Return [x, y] of the center of cell containing provided text 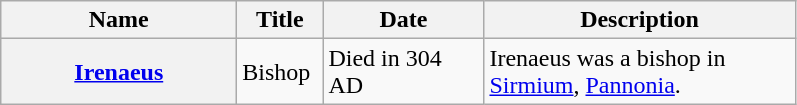
Name [119, 20]
Title [280, 20]
Died in 304 AD [404, 72]
Date [404, 20]
Bishop [280, 72]
Description [640, 20]
Irenaeus was a bishop in Sirmium, Pannonia. [640, 72]
Irenaeus [119, 72]
